Return [X, Y] of the center of cell containing provided text 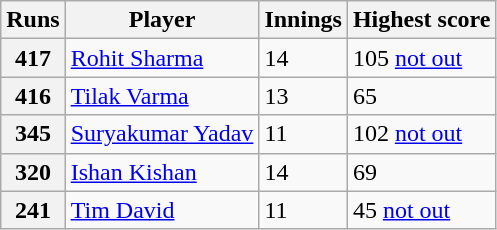
416 [33, 96]
417 [33, 58]
Suryakumar Yadav [162, 134]
Tim David [162, 210]
102 not out [422, 134]
241 [33, 210]
Ishan Kishan [162, 172]
105 not out [422, 58]
Rohit Sharma [162, 58]
Runs [33, 20]
Innings [303, 20]
65 [422, 96]
45 not out [422, 210]
69 [422, 172]
320 [33, 172]
345 [33, 134]
13 [303, 96]
Tilak Varma [162, 96]
Highest score [422, 20]
Player [162, 20]
